Provide the [X, Y] coordinate of the cell's center where the given text is located.  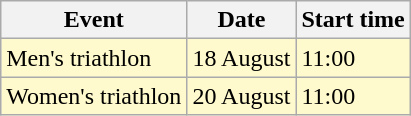
Date [242, 20]
Women's triathlon [94, 96]
Men's triathlon [94, 58]
20 August [242, 96]
Event [94, 20]
Start time [353, 20]
18 August [242, 58]
